From the cell containing the given text, extract its center point as (X, Y) coordinate. 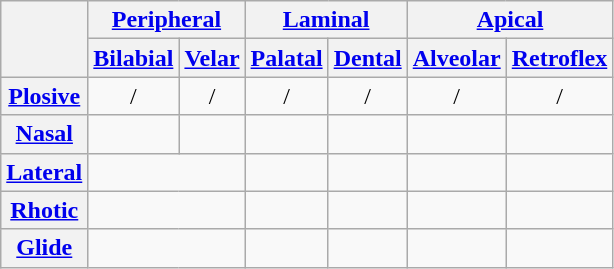
Peripheral (166, 20)
Retroflex (560, 58)
Lateral (44, 172)
Alveolar (456, 58)
Glide (44, 248)
Palatal (286, 58)
Apical (510, 20)
Bilabial (134, 58)
Dental (368, 58)
Plosive (44, 96)
Laminal (326, 20)
Rhotic (44, 210)
Velar (212, 58)
Nasal (44, 134)
